For the text-containing cell, return its midpoint in (x, y) coordinate format. 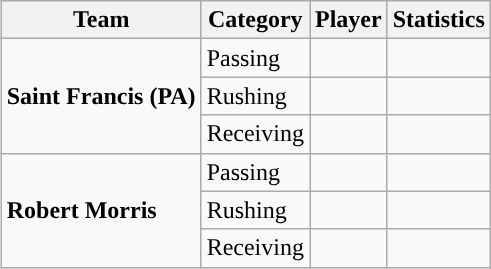
Team (101, 20)
Player (349, 20)
Category (255, 20)
Robert Morris (101, 210)
Saint Francis (PA) (101, 96)
Statistics (438, 20)
